Detect which cell encompasses the target text, then output its (x, y) center coordinate. 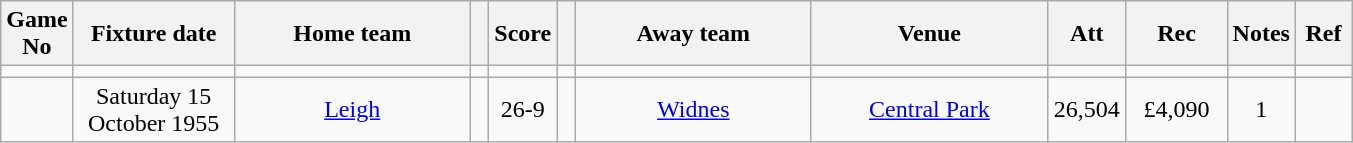
Home team (352, 34)
£4,090 (1176, 110)
Widnes (693, 110)
26,504 (1086, 110)
Rec (1176, 34)
Saturday 15 October 1955 (154, 110)
Att (1086, 34)
Fixture date (154, 34)
Leigh (352, 110)
Ref (1323, 34)
Score (523, 34)
Venue (929, 34)
26-9 (523, 110)
Notes (1261, 34)
1 (1261, 110)
Away team (693, 34)
Game No (37, 34)
Central Park (929, 110)
